From the cell containing the given text, extract its center point as (x, y) coordinate. 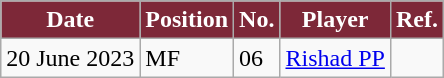
No. (257, 20)
Position (187, 20)
20 June 2023 (70, 58)
06 (257, 58)
Ref. (416, 20)
Date (70, 20)
MF (187, 58)
Player (335, 20)
Rishad PP (335, 58)
